Detect which cell encompasses the target text, then output its (X, Y) center coordinate. 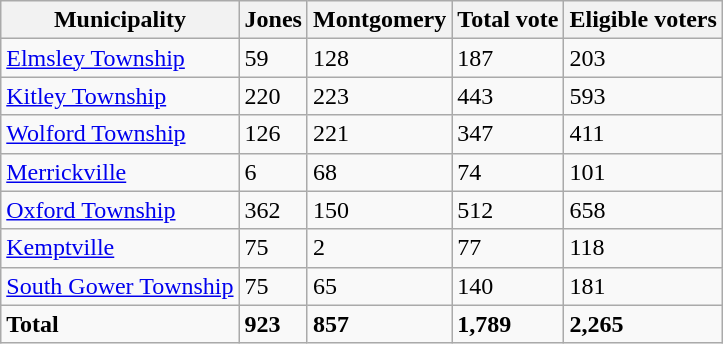
Merrickville (120, 172)
126 (273, 134)
Total (120, 324)
Municipality (120, 20)
2 (379, 248)
923 (273, 324)
Elmsley Township (120, 58)
118 (643, 248)
Kemptville (120, 248)
6 (273, 172)
203 (643, 58)
443 (508, 96)
Oxford Township (120, 210)
411 (643, 134)
181 (643, 286)
Jones (273, 20)
857 (379, 324)
150 (379, 210)
1,789 (508, 324)
128 (379, 58)
77 (508, 248)
Wolford Township (120, 134)
140 (508, 286)
362 (273, 210)
65 (379, 286)
220 (273, 96)
223 (379, 96)
187 (508, 58)
101 (643, 172)
2,265 (643, 324)
59 (273, 58)
Total vote (508, 20)
512 (508, 210)
658 (643, 210)
South Gower Township (120, 286)
74 (508, 172)
Kitley Township (120, 96)
347 (508, 134)
593 (643, 96)
Eligible voters (643, 20)
68 (379, 172)
Montgomery (379, 20)
221 (379, 134)
